Locate the cell with the specified text and output its (X, Y) center coordinate. 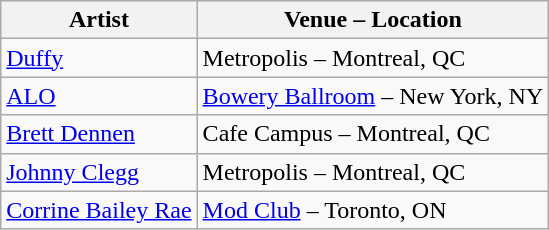
Johnny Clegg (99, 172)
Duffy (99, 58)
Venue – Location (373, 20)
Bowery Ballroom – New York, NY (373, 96)
Artist (99, 20)
Corrine Bailey Rae (99, 210)
Mod Club – Toronto, ON (373, 210)
Cafe Campus – Montreal, QC (373, 134)
Brett Dennen (99, 134)
ALO (99, 96)
